From the cell containing the given text, extract its center point as (x, y) coordinate. 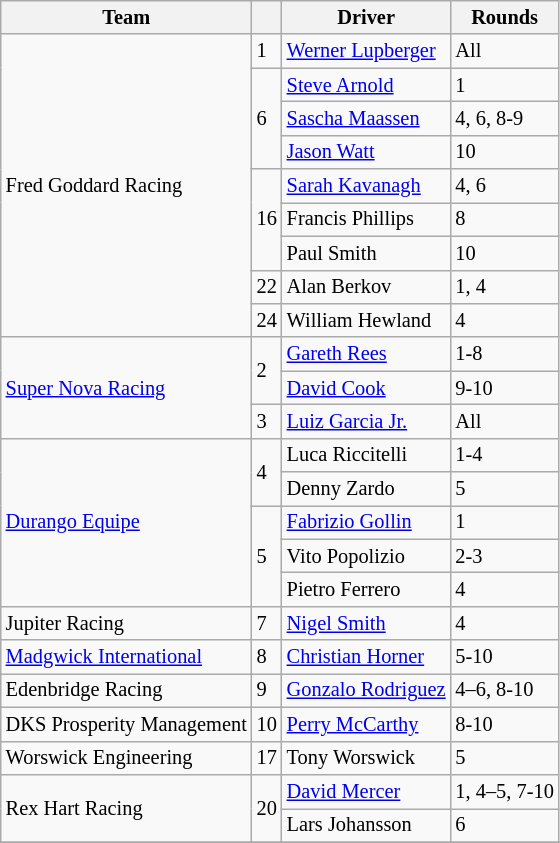
Driver (366, 17)
Steve Arnold (366, 85)
4, 6, 8-9 (504, 118)
Paul Smith (366, 253)
DKS Prosperity Management (126, 724)
Fabrizio Gollin (366, 522)
Durango Equipe (126, 522)
Perry McCarthy (366, 724)
1-4 (504, 455)
1, 4 (504, 287)
Sascha Maassen (366, 118)
Luca Riccitelli (366, 455)
2-3 (504, 556)
1, 4–5, 7-10 (504, 791)
Denny Zardo (366, 489)
Luiz Garcia Jr. (366, 421)
Gareth Rees (366, 354)
Christian Horner (366, 657)
Lars Johansson (366, 825)
Team (126, 17)
Fred Goddard Racing (126, 186)
Madgwick International (126, 657)
22 (267, 287)
2 (267, 370)
David Mercer (366, 791)
Werner Lupberger (366, 51)
16 (267, 220)
5-10 (504, 657)
Francis Phillips (366, 219)
Worswick Engineering (126, 758)
1-8 (504, 354)
7 (267, 623)
9-10 (504, 388)
9 (267, 690)
Jason Watt (366, 152)
3 (267, 421)
Rex Hart Racing (126, 808)
Rounds (504, 17)
Gonzalo Rodriguez (366, 690)
17 (267, 758)
David Cook (366, 388)
Alan Berkov (366, 287)
Pietro Ferrero (366, 589)
Jupiter Racing (126, 623)
Edenbridge Racing (126, 690)
20 (267, 808)
William Hewland (366, 320)
8-10 (504, 724)
Super Nova Racing (126, 388)
4–6, 8-10 (504, 690)
Tony Worswick (366, 758)
Nigel Smith (366, 623)
Sarah Kavanagh (366, 186)
24 (267, 320)
Vito Popolizio (366, 556)
4, 6 (504, 186)
